Determine the [X, Y] coordinate at the center of the cell enclosing the given text.  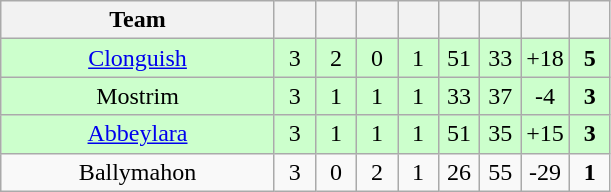
-29 [546, 172]
Abbeylara [138, 134]
5 [590, 58]
35 [500, 134]
26 [460, 172]
-4 [546, 96]
+18 [546, 58]
Team [138, 20]
Ballymahon [138, 172]
55 [500, 172]
Clonguish [138, 58]
Mostrim [138, 96]
37 [500, 96]
+15 [546, 134]
